Locate the cell with the specified text and output its (X, Y) center coordinate. 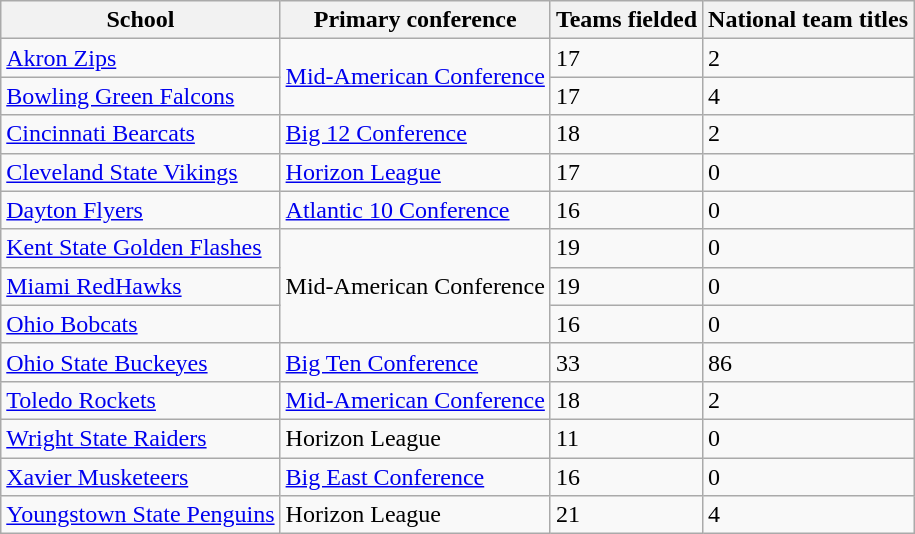
Dayton Flyers (140, 210)
Cincinnati Bearcats (140, 134)
Teams fielded (626, 20)
Atlantic 10 Conference (415, 210)
Ohio Bobcats (140, 324)
Ohio State Buckeyes (140, 362)
Big Ten Conference (415, 362)
21 (626, 515)
Youngstown State Penguins (140, 515)
Kent State Golden Flashes (140, 248)
Toledo Rockets (140, 400)
Wright State Raiders (140, 438)
Big East Conference (415, 477)
School (140, 20)
33 (626, 362)
11 (626, 438)
Xavier Musketeers (140, 477)
Akron Zips (140, 58)
Miami RedHawks (140, 286)
Big 12 Conference (415, 134)
Cleveland State Vikings (140, 172)
86 (808, 362)
Bowling Green Falcons (140, 96)
National team titles (808, 20)
Primary conference (415, 20)
